Capture the cell that displays the provided text and extract its [X, Y] central coordinate. 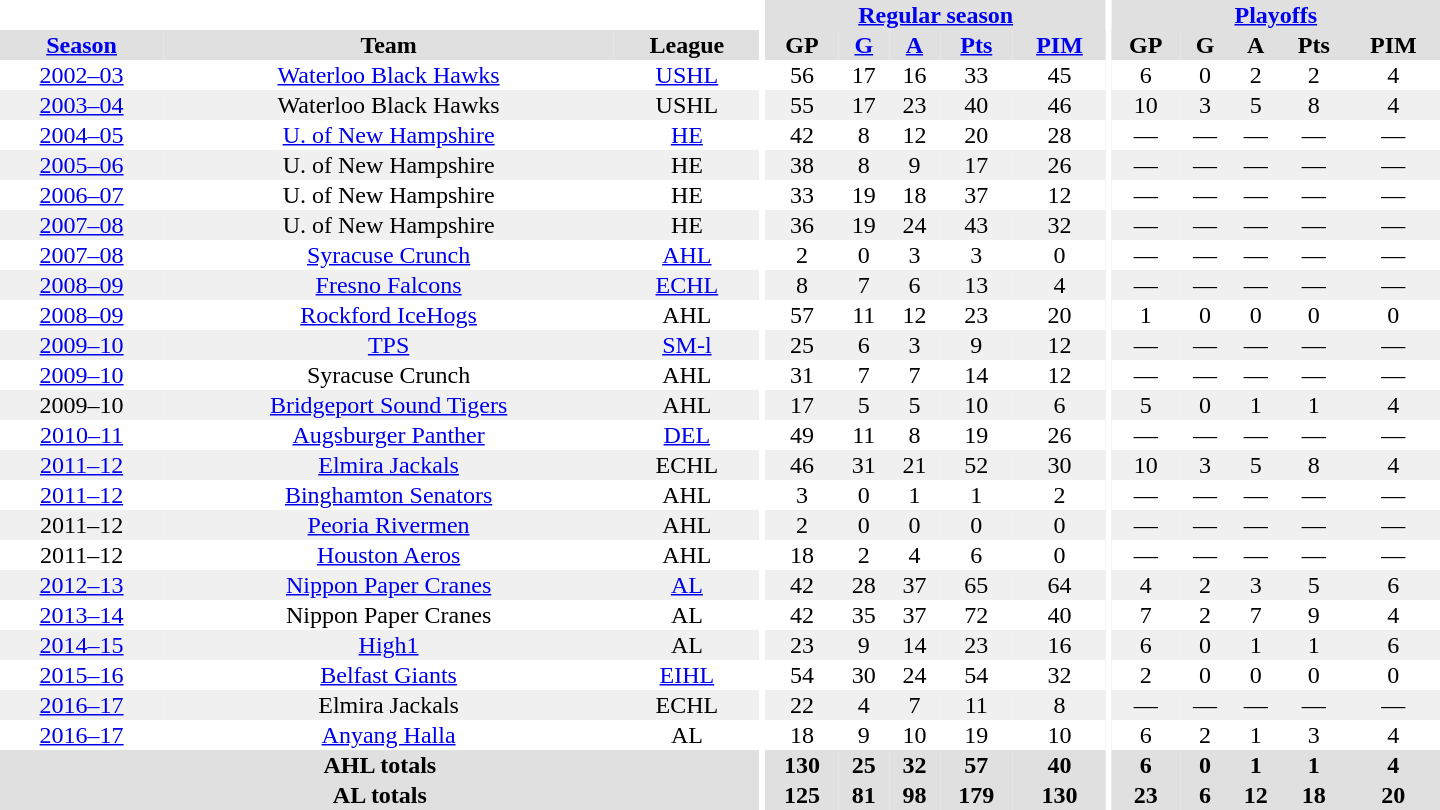
36 [802, 225]
Playoffs [1276, 15]
AL totals [380, 795]
43 [976, 225]
Binghamton Senators [388, 495]
65 [976, 585]
49 [802, 435]
Team [388, 45]
Belfast Giants [388, 675]
Augsburger Panther [388, 435]
21 [914, 465]
Season [82, 45]
2012–13 [82, 585]
38 [802, 165]
Houston Aeros [388, 555]
AHL totals [380, 765]
2013–14 [82, 615]
Regular season [936, 15]
High1 [388, 645]
2010–11 [82, 435]
125 [802, 795]
Anyang Halla [388, 735]
Fresno Falcons [388, 285]
2004–05 [82, 135]
Bridgeport Sound Tigers [388, 405]
35 [864, 615]
TPS [388, 345]
22 [802, 705]
45 [1060, 75]
56 [802, 75]
179 [976, 795]
DEL [687, 435]
72 [976, 615]
55 [802, 105]
2002–03 [82, 75]
EIHL [687, 675]
81 [864, 795]
League [687, 45]
Rockford IceHogs [388, 315]
98 [914, 795]
2006–07 [82, 195]
13 [976, 285]
52 [976, 465]
2003–04 [82, 105]
SM-l [687, 345]
64 [1060, 585]
Peoria Rivermen [388, 525]
2015–16 [82, 675]
2014–15 [82, 645]
2005–06 [82, 165]
